Scan for the cell matching the given text and deliver its (X, Y) coordinate at center. 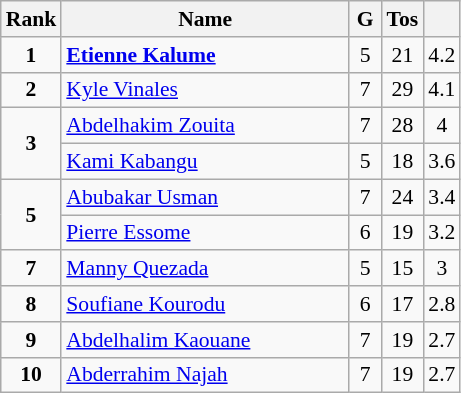
17 (403, 304)
3.4 (442, 197)
3.2 (442, 233)
Etienne Kalume (205, 55)
Manny Quezada (205, 269)
4.2 (442, 55)
9 (32, 340)
4.1 (442, 90)
28 (403, 126)
29 (403, 90)
G (366, 19)
Pierre Essome (205, 233)
18 (403, 162)
10 (32, 375)
4 (442, 126)
Abubakar Usman (205, 197)
Name (205, 19)
2.8 (442, 304)
Kyle Vinales (205, 90)
15 (403, 269)
Kami Kabangu (205, 162)
Abdelhalim Kaouane (205, 340)
8 (32, 304)
21 (403, 55)
1 (32, 55)
Rank (32, 19)
24 (403, 197)
3.6 (442, 162)
Abderrahim Najah (205, 375)
Tos (403, 19)
Soufiane Kourodu (205, 304)
2 (32, 90)
Abdelhakim Zouita (205, 126)
